Output the [X, Y] coordinate of the center of the cell containing the given text.  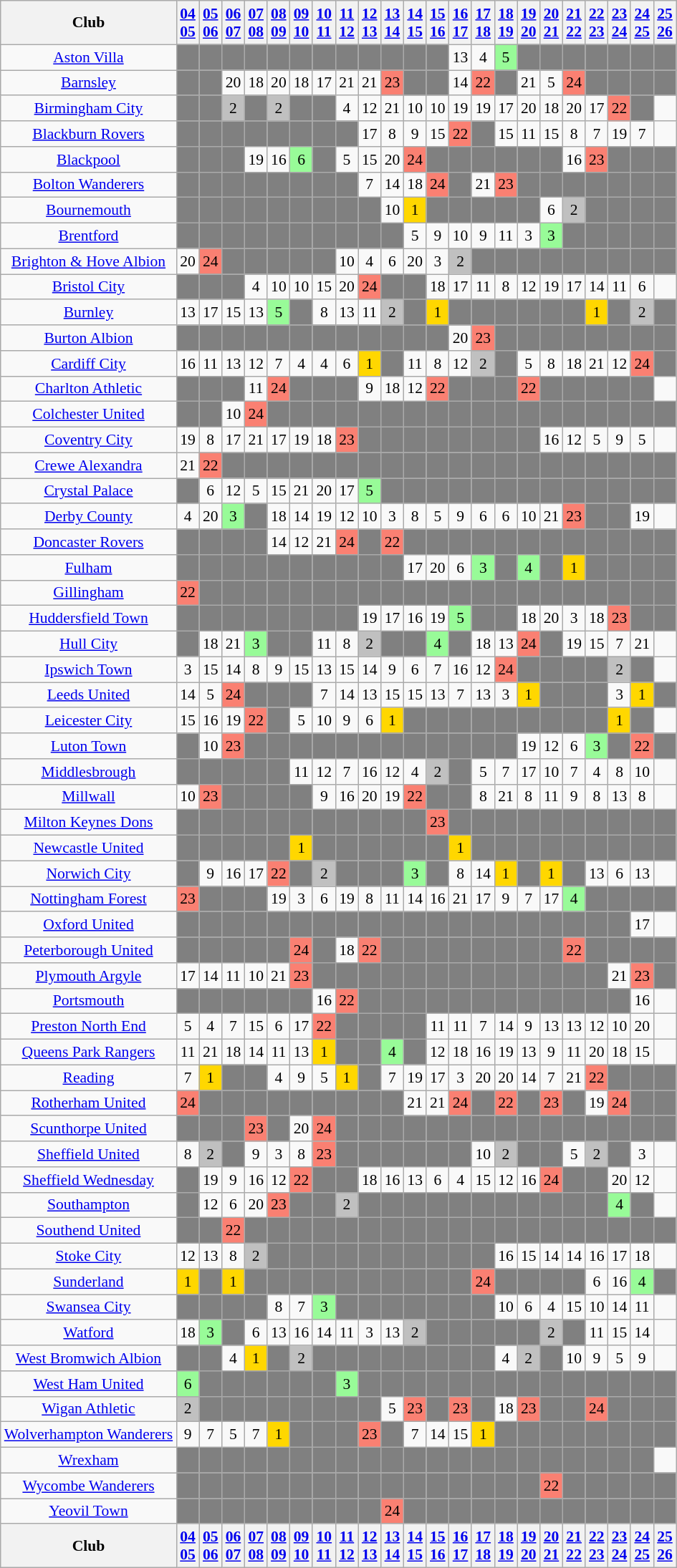
Milton Keynes Dons [89, 823]
Leeds United [89, 695]
Swansea City [89, 1307]
Coventry City [89, 440]
Birmingham City [89, 109]
Oxford United [89, 925]
Queens Park Rangers [89, 1052]
Fulham [89, 568]
Barnsley [89, 83]
Bolton Wanderers [89, 185]
Burnley [89, 313]
Sheffield United [89, 1154]
Charlton Athletic [89, 389]
Scunthorpe United [89, 1129]
Wigan Athletic [89, 1409]
Ipswich Town [89, 669]
Southend United [89, 1231]
Crystal Palace [89, 491]
Aston Villa [89, 57]
Bournemouth [89, 210]
Preston North End [89, 1027]
Blackpool [89, 160]
Burton Albion [89, 338]
Millwall [89, 797]
Sheffield Wednesday [89, 1180]
Middlesbrough [89, 772]
Wolverhampton Wanderers [89, 1435]
Luton Town [89, 746]
Bristol City [89, 287]
Hull City [89, 644]
Crewe Alexandra [89, 465]
Rotherham United [89, 1103]
Yeovil Town [89, 1511]
Leicester City [89, 721]
Doncaster Rovers [89, 542]
West Bromwich Albion [89, 1358]
Nottingham Forest [89, 899]
Sunderland [89, 1282]
Norwich City [89, 873]
Portsmouth [89, 1001]
Huddersfield Town [89, 619]
Southampton [89, 1205]
Plymouth Argyle [89, 976]
Blackburn Rovers [89, 134]
Derby County [89, 517]
Colchester United [89, 415]
West Ham United [89, 1384]
Cardiff City [89, 364]
Brighton & Hove Albion [89, 261]
Gillingham [89, 593]
Newcastle United [89, 848]
Stoke City [89, 1257]
Peterborough United [89, 950]
Reading [89, 1078]
Watford [89, 1333]
Wycombe Wanderers [89, 1486]
Brentford [89, 236]
Wrexham [89, 1461]
